Determine the (x, y) coordinate at the center of the cell enclosing the given text.  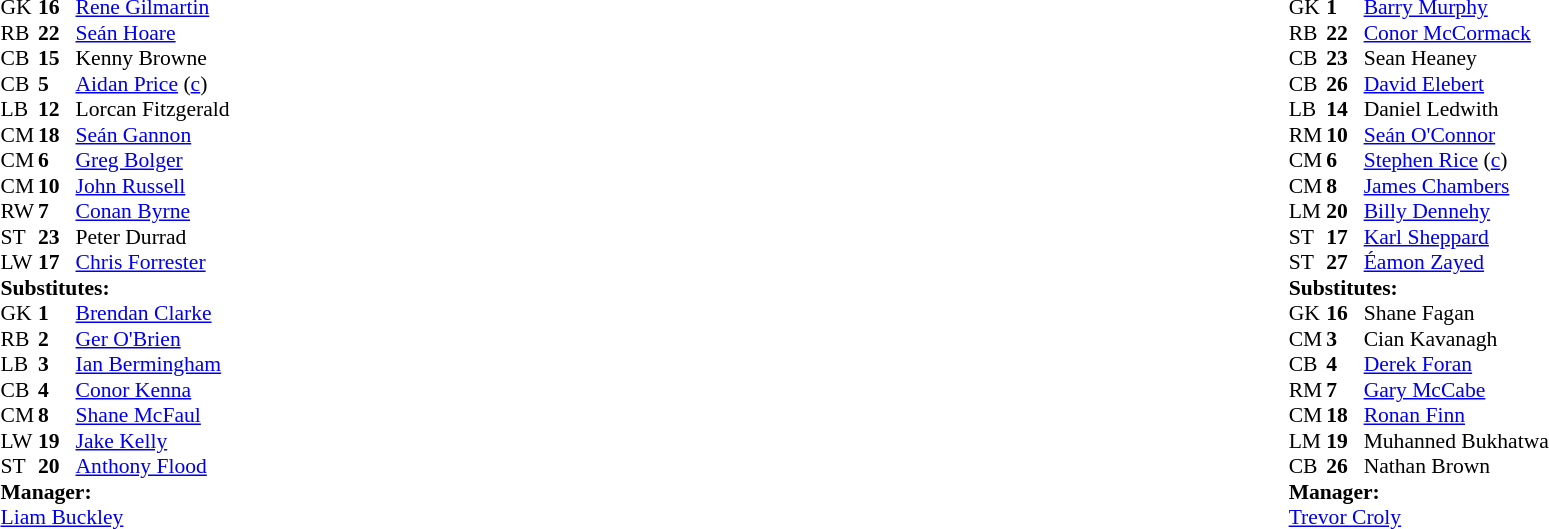
Kenny Browne (153, 59)
Karl Sheppard (1456, 237)
Conor McCormack (1456, 33)
Brendan Clarke (153, 313)
Conor Kenna (153, 390)
Ger O'Brien (153, 339)
Aidan Price (c) (153, 84)
Ian Bermingham (153, 365)
Derek Foran (1456, 365)
Jake Kelly (153, 441)
Muhanned Bukhatwa (1456, 441)
Cian Kavanagh (1456, 339)
Billy Dennehy (1456, 211)
David Elebert (1456, 84)
27 (1345, 263)
Conan Byrne (153, 211)
Ronan Finn (1456, 415)
Chris Forrester (153, 263)
Peter Durrad (153, 237)
John Russell (153, 186)
12 (57, 109)
Greg Bolger (153, 161)
14 (1345, 109)
Seán Gannon (153, 135)
James Chambers (1456, 186)
5 (57, 84)
1 (57, 313)
Lorcan Fitzgerald (153, 109)
Sean Heaney (1456, 59)
RW (19, 211)
Gary McCabe (1456, 390)
16 (1345, 313)
Anthony Flood (153, 467)
15 (57, 59)
2 (57, 339)
Shane Fagan (1456, 313)
Shane McFaul (153, 415)
Stephen Rice (c) (1456, 161)
Nathan Brown (1456, 467)
Seán O'Connor (1456, 135)
Daniel Ledwith (1456, 109)
Seán Hoare (153, 33)
Éamon Zayed (1456, 263)
